Determine the (X, Y) coordinate at the center of the cell enclosing the given text.  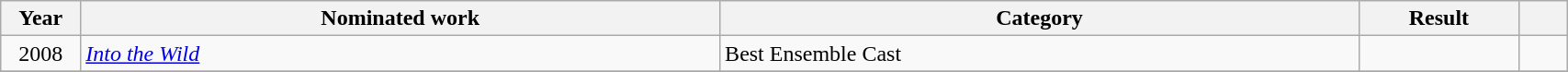
Into the Wild (400, 54)
Result (1438, 18)
Category (1040, 18)
Nominated work (400, 18)
Best Ensemble Cast (1040, 54)
Year (40, 18)
2008 (40, 54)
